Return the [x, y] coordinate for the center point of the cell that contains the specified text.  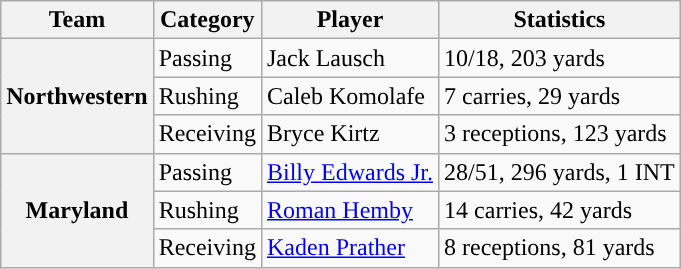
Caleb Komolafe [350, 96]
Player [350, 20]
8 receptions, 81 yards [560, 248]
Northwestern [77, 96]
Jack Lausch [350, 58]
28/51, 296 yards, 1 INT [560, 172]
Bryce Kirtz [350, 134]
7 carries, 29 yards [560, 96]
3 receptions, 123 yards [560, 134]
10/18, 203 yards [560, 58]
Category [207, 20]
Maryland [77, 210]
Billy Edwards Jr. [350, 172]
Kaden Prather [350, 248]
14 carries, 42 yards [560, 210]
Roman Hemby [350, 210]
Statistics [560, 20]
Team [77, 20]
